Pinpoint the cell where the given text exists, returning its (X, Y) midpoint coordinate. 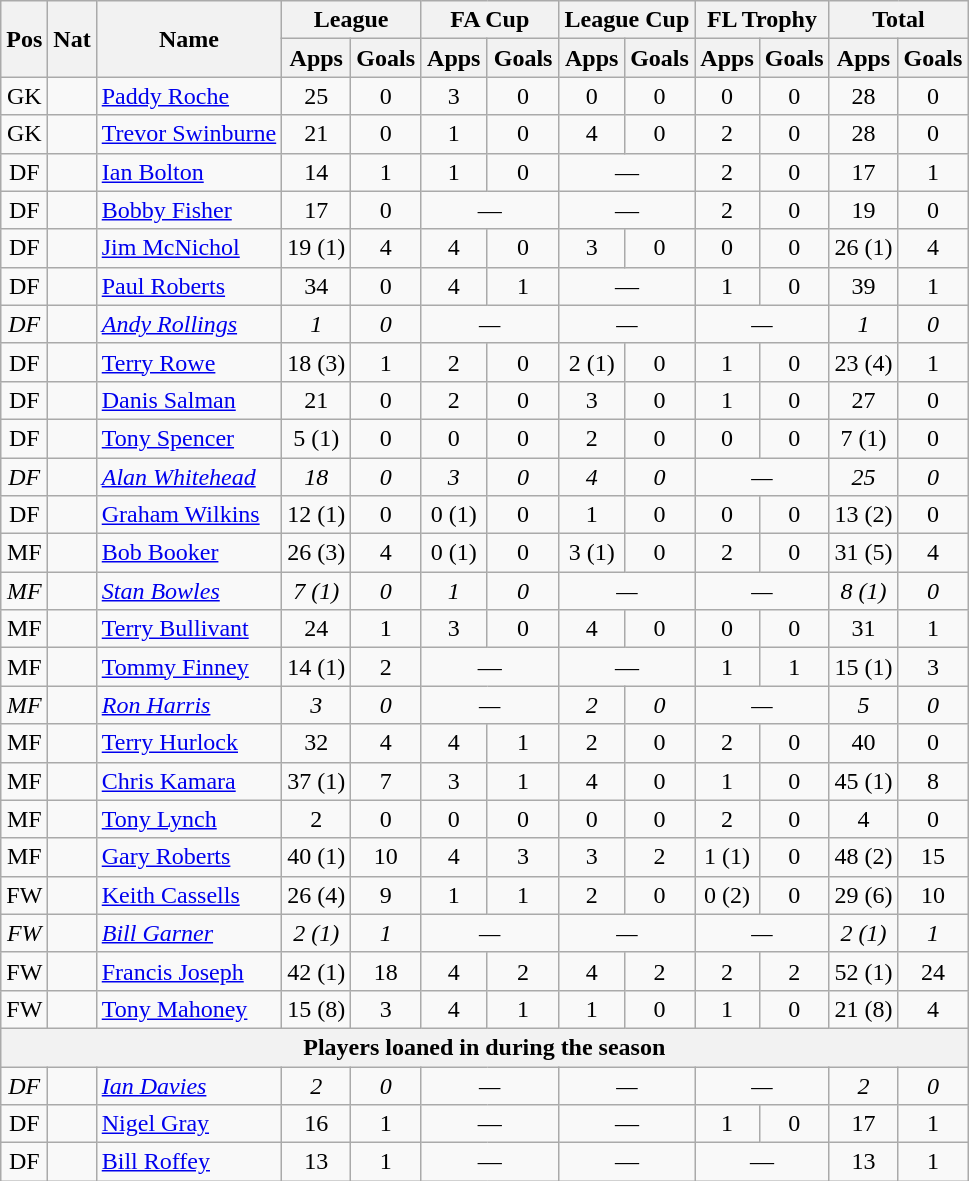
FL Trophy (762, 20)
14 (1) (316, 667)
Bobby Fisher (189, 210)
Tommy Finney (189, 667)
15 (1) (864, 667)
5 (864, 705)
9 (386, 895)
5 (1) (316, 438)
13 (2) (864, 515)
26 (3) (316, 553)
League Cup (627, 20)
52 (1) (864, 971)
Gary Roberts (189, 857)
Terry Bullivant (189, 629)
40 (1) (316, 857)
Jim McNichol (189, 248)
23 (4) (864, 362)
Tony Mahoney (189, 1009)
Bill Garner (189, 933)
Danis Salman (189, 400)
Ian Davies (189, 1085)
Nigel Gray (189, 1124)
12 (1) (316, 515)
14 (316, 172)
Nat (72, 39)
45 (1) (864, 781)
Stan Bowles (189, 591)
Andy Rollings (189, 324)
1 (1) (727, 857)
39 (864, 286)
Terry Rowe (189, 362)
3 (1) (592, 553)
Paddy Roche (189, 96)
32 (316, 743)
18 (3) (316, 362)
Tony Lynch (189, 819)
26 (4) (316, 895)
29 (6) (864, 895)
37 (1) (316, 781)
Players loaned in during the season (484, 1047)
Tony Spencer (189, 438)
31 (864, 629)
40 (864, 743)
Chris Kamara (189, 781)
Pos (24, 39)
Ian Bolton (189, 172)
7 (386, 781)
15 (933, 857)
Ron Harris (189, 705)
8 (1) (864, 591)
26 (1) (864, 248)
Terry Hurlock (189, 743)
16 (316, 1124)
Francis Joseph (189, 971)
21 (8) (864, 1009)
0 (2) (727, 895)
Bob Booker (189, 553)
Total (898, 20)
19 (864, 210)
Keith Cassells (189, 895)
Bill Roffey (189, 1162)
Graham Wilkins (189, 515)
42 (1) (316, 971)
Trevor Swinburne (189, 134)
31 (5) (864, 553)
League (352, 20)
Name (189, 39)
34 (316, 286)
48 (2) (864, 857)
Alan Whitehead (189, 477)
19 (1) (316, 248)
Paul Roberts (189, 286)
FA Cup (490, 20)
15 (8) (316, 1009)
8 (933, 781)
27 (864, 400)
